Scan for the cell matching the given text and deliver its [x, y] coordinate at center. 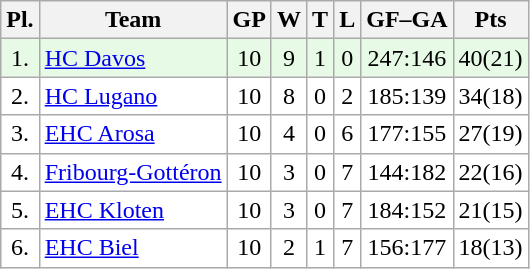
3. [20, 134]
EHC Kloten [133, 210]
27(19) [490, 134]
6 [348, 134]
6. [20, 248]
Pts [490, 20]
34(18) [490, 96]
EHC Biel [133, 248]
9 [288, 58]
4. [20, 172]
21(15) [490, 210]
GP [249, 20]
W [288, 20]
Fribourg-Gottéron [133, 172]
HC Davos [133, 58]
177:155 [407, 134]
T [320, 20]
Pl. [20, 20]
144:182 [407, 172]
L [348, 20]
5. [20, 210]
Team [133, 20]
GF–GA [407, 20]
247:146 [407, 58]
18(13) [490, 248]
156:177 [407, 248]
22(16) [490, 172]
2. [20, 96]
8 [288, 96]
4 [288, 134]
EHC Arosa [133, 134]
HC Lugano [133, 96]
1. [20, 58]
184:152 [407, 210]
40(21) [490, 58]
185:139 [407, 96]
